Determine the [x, y] coordinate at the center of the cell enclosing the given text.  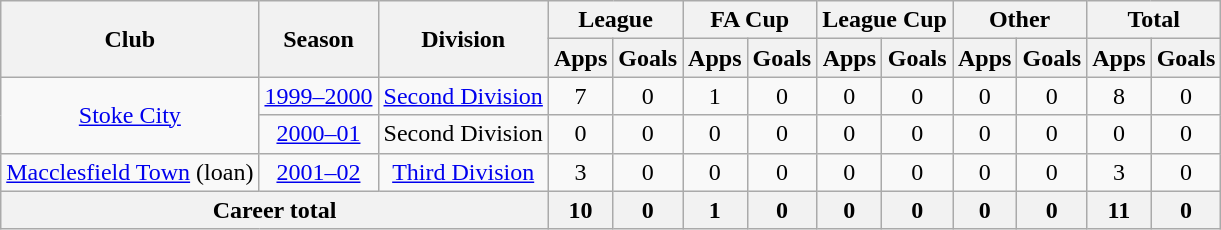
Division [463, 39]
League Cup [885, 20]
Stoke City [130, 115]
1999–2000 [318, 96]
Career total [275, 210]
10 [580, 210]
Club [130, 39]
League [615, 20]
Macclesfield Town (loan) [130, 172]
2000–01 [318, 134]
8 [1119, 96]
FA Cup [750, 20]
7 [580, 96]
Season [318, 39]
Other [1019, 20]
Third Division [463, 172]
2001–02 [318, 172]
Total [1154, 20]
11 [1119, 210]
